Pinpoint the cell where the given text exists, returning its [X, Y] midpoint coordinate. 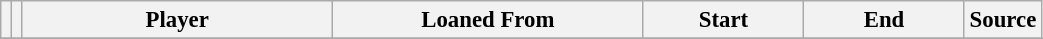
Start [724, 20]
Loaned From [488, 20]
End [884, 20]
Player [178, 20]
Source [1002, 20]
